From the cell containing the given text, extract its center point as [X, Y] coordinate. 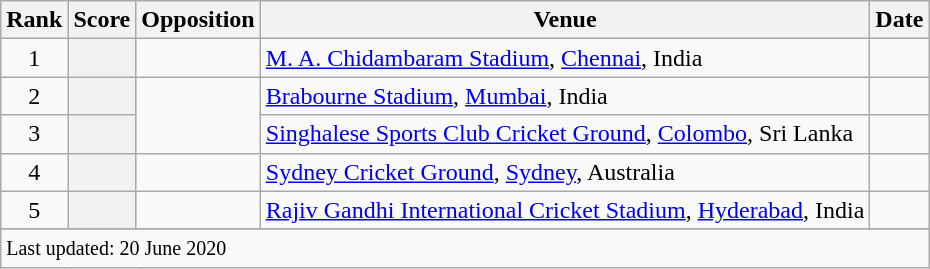
Singhalese Sports Club Cricket Ground, Colombo, Sri Lanka [565, 134]
1 [34, 58]
Score [102, 20]
Rajiv Gandhi International Cricket Stadium, Hyderabad, India [565, 210]
Rank [34, 20]
5 [34, 210]
Opposition [198, 20]
3 [34, 134]
Last updated: 20 June 2020 [465, 248]
4 [34, 172]
Sydney Cricket Ground, Sydney, Australia [565, 172]
M. A. Chidambaram Stadium, Chennai, India [565, 58]
Date [900, 20]
Brabourne Stadium, Mumbai, India [565, 96]
Venue [565, 20]
2 [34, 96]
